Identify which cell holds the provided text, then report its [x, y] central coordinate. 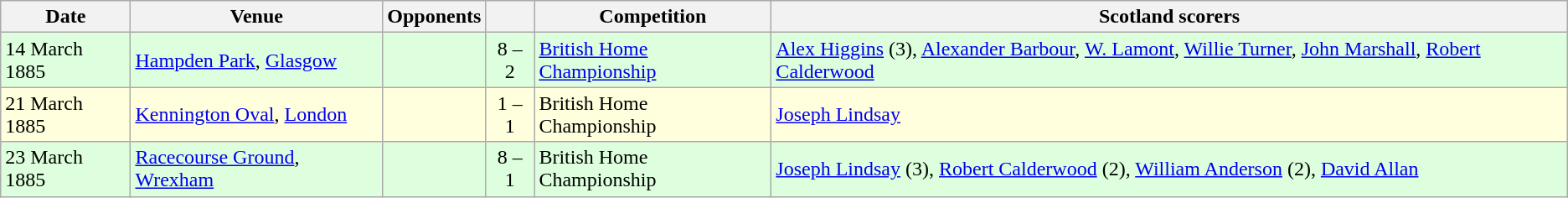
Racecourse Ground, Wrexham [256, 169]
Alex Higgins (3), Alexander Barbour, W. Lamont, Willie Turner, John Marshall, Robert Calderwood [1169, 60]
Venue [256, 17]
14 March 1885 [65, 60]
Hampden Park, Glasgow [256, 60]
Competition [653, 17]
Joseph Lindsay [1169, 114]
Date [65, 17]
Joseph Lindsay (3), Robert Calderwood (2), William Anderson (2), David Allan [1169, 169]
23 March 1885 [65, 169]
Opponents [434, 17]
8 – 2 [510, 60]
8 – 1 [510, 169]
Scotland scorers [1169, 17]
1 – 1 [510, 114]
21 March 1885 [65, 114]
Kennington Oval, London [256, 114]
